Provide the [x, y] coordinate of the cell's center where the given text is located.  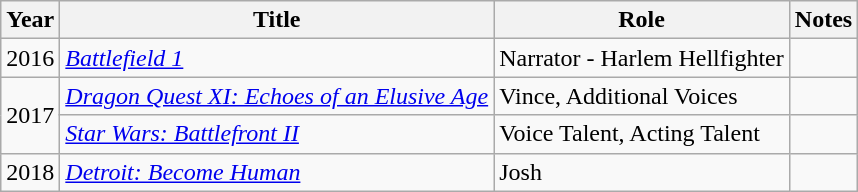
2016 [30, 58]
Voice Talent, Acting Talent [642, 134]
2017 [30, 115]
Josh [642, 172]
Vince, Additional Voices [642, 96]
2018 [30, 172]
Dragon Quest XI: Echoes of an Elusive Age [277, 96]
Year [30, 20]
Role [642, 20]
Star Wars: Battlefront II [277, 134]
Narrator - Harlem Hellfighter [642, 58]
Notes [823, 20]
Title [277, 20]
Battlefield 1 [277, 58]
Detroit: Become Human [277, 172]
